Return the (X, Y) coordinate for the center point of the cell that contains the specified text.  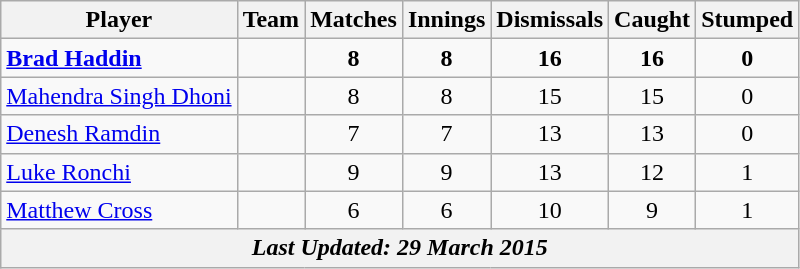
Matthew Cross (119, 210)
Luke Ronchi (119, 172)
Matches (354, 20)
Last Updated: 29 March 2015 (400, 248)
Brad Haddin (119, 58)
Stumped (748, 20)
Player (119, 20)
Team (271, 20)
Denesh Ramdin (119, 134)
Caught (652, 20)
Innings (446, 20)
10 (550, 210)
12 (652, 172)
Dismissals (550, 20)
Mahendra Singh Dhoni (119, 96)
